From the cell containing the given text, extract its center point as (X, Y) coordinate. 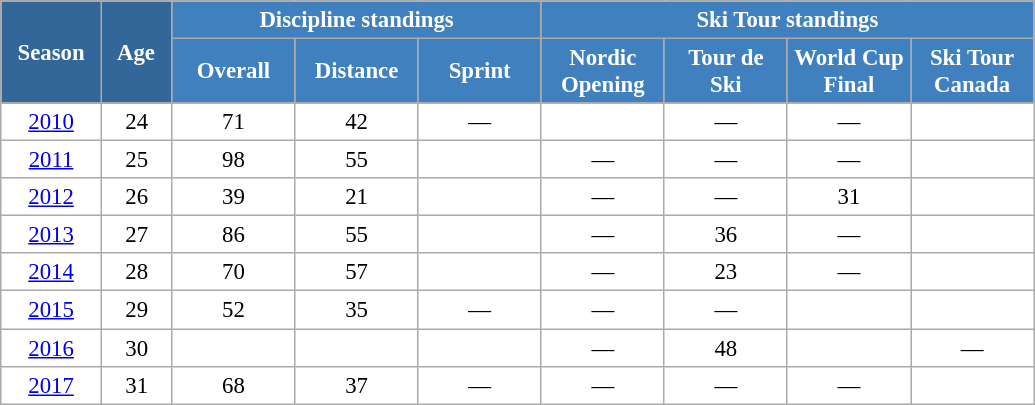
Tour deSki (726, 72)
29 (136, 310)
26 (136, 197)
71 (234, 122)
42 (356, 122)
2011 (52, 160)
48 (726, 348)
27 (136, 235)
57 (356, 273)
21 (356, 197)
70 (234, 273)
25 (136, 160)
2012 (52, 197)
2017 (52, 385)
2014 (52, 273)
2015 (52, 310)
Sprint (480, 72)
2010 (52, 122)
Age (136, 52)
Discipline standings (356, 20)
30 (136, 348)
2013 (52, 235)
86 (234, 235)
98 (234, 160)
52 (234, 310)
23 (726, 273)
36 (726, 235)
39 (234, 197)
35 (356, 310)
Season (52, 52)
37 (356, 385)
Overall (234, 72)
68 (234, 385)
Ski Tour standings (787, 20)
Distance (356, 72)
Ski TourCanada (972, 72)
NordicOpening (602, 72)
24 (136, 122)
28 (136, 273)
2016 (52, 348)
World CupFinal (848, 72)
